From the cell containing the given text, extract its center point as [x, y] coordinate. 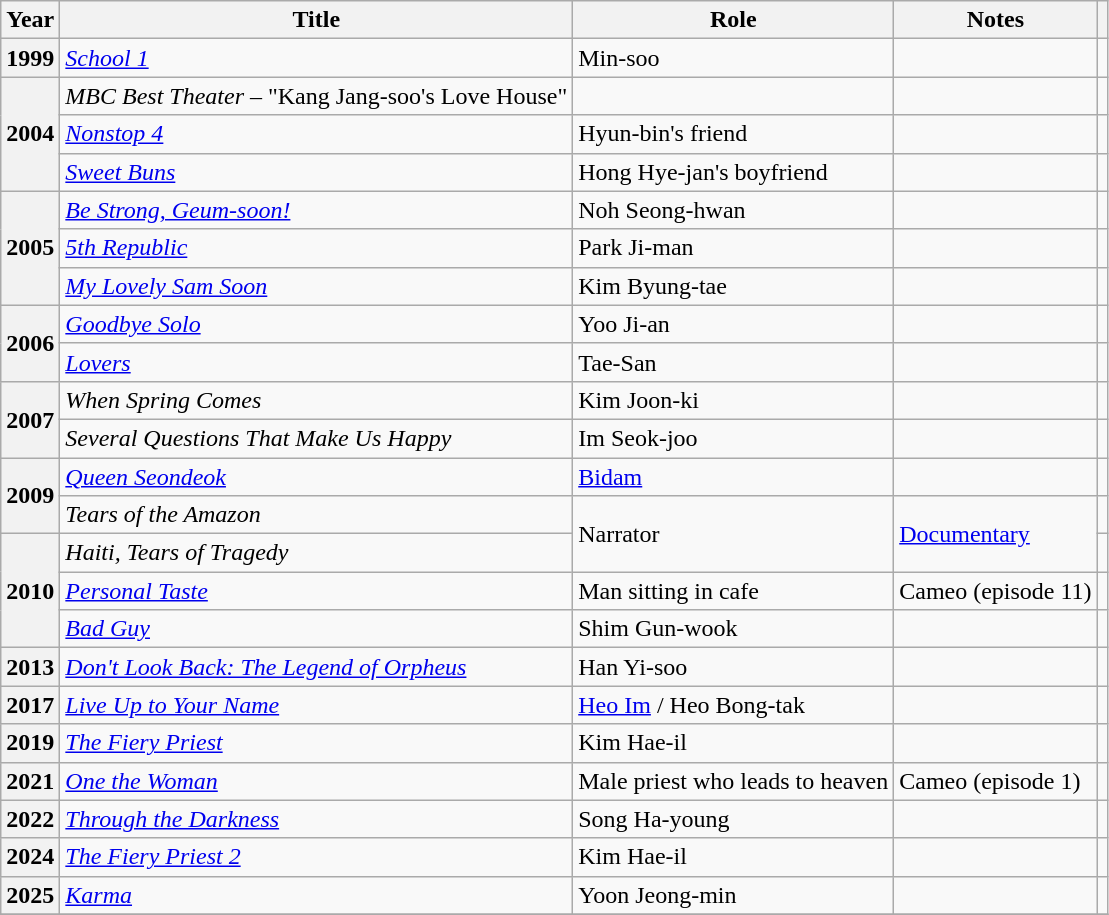
Im Seok-joo [734, 438]
Several Questions That Make Us Happy [316, 438]
Man sitting in cafe [734, 591]
When Spring Comes [316, 400]
Yoo Ji-an [734, 324]
Queen Seondeok [316, 477]
Through the Darkness [316, 819]
The Fiery Priest 2 [316, 857]
1999 [30, 58]
2025 [30, 895]
2006 [30, 343]
The Fiery Priest [316, 743]
Cameo (episode 11) [996, 591]
Kim Joon-ki [734, 400]
Sweet Buns [316, 172]
Cameo (episode 1) [996, 781]
Lovers [316, 362]
Min-soo [734, 58]
Documentary [996, 534]
Goodbye Solo [316, 324]
2007 [30, 419]
Narrator [734, 534]
Park Ji-man [734, 248]
Han Yi-soo [734, 667]
Title [316, 20]
Haiti, Tears of Tragedy [316, 553]
Hong Hye-jan's boyfriend [734, 172]
One the Woman [316, 781]
2021 [30, 781]
5th Republic [316, 248]
Bidam [734, 477]
My Lovely Sam Soon [316, 286]
Kim Byung-tae [734, 286]
2022 [30, 819]
Don't Look Back: The Legend of Orpheus [316, 667]
Nonstop 4 [316, 134]
Notes [996, 20]
Personal Taste [316, 591]
Song Ha-young [734, 819]
Tae-San [734, 362]
Yoon Jeong-min [734, 895]
2005 [30, 248]
Be Strong, Geum-soon! [316, 210]
Male priest who leads to heaven [734, 781]
Karma [316, 895]
2013 [30, 667]
Shim Gun-wook [734, 629]
Tears of the Amazon [316, 515]
2010 [30, 591]
2009 [30, 496]
MBC Best Theater – "Kang Jang-soo's Love House" [316, 96]
School 1 [316, 58]
Role [734, 20]
2024 [30, 857]
2019 [30, 743]
2017 [30, 705]
2004 [30, 134]
Year [30, 20]
Live Up to Your Name [316, 705]
Hyun-bin's friend [734, 134]
Bad Guy [316, 629]
Noh Seong-hwan [734, 210]
Heo Im / Heo Bong-tak [734, 705]
